Return (X, Y) of the center of cell containing provided text 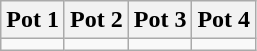
Pot 2 (96, 20)
Pot 1 (33, 20)
Pot 4 (224, 20)
Pot 3 (160, 20)
